For the text-containing cell, return its midpoint in (X, Y) coordinate format. 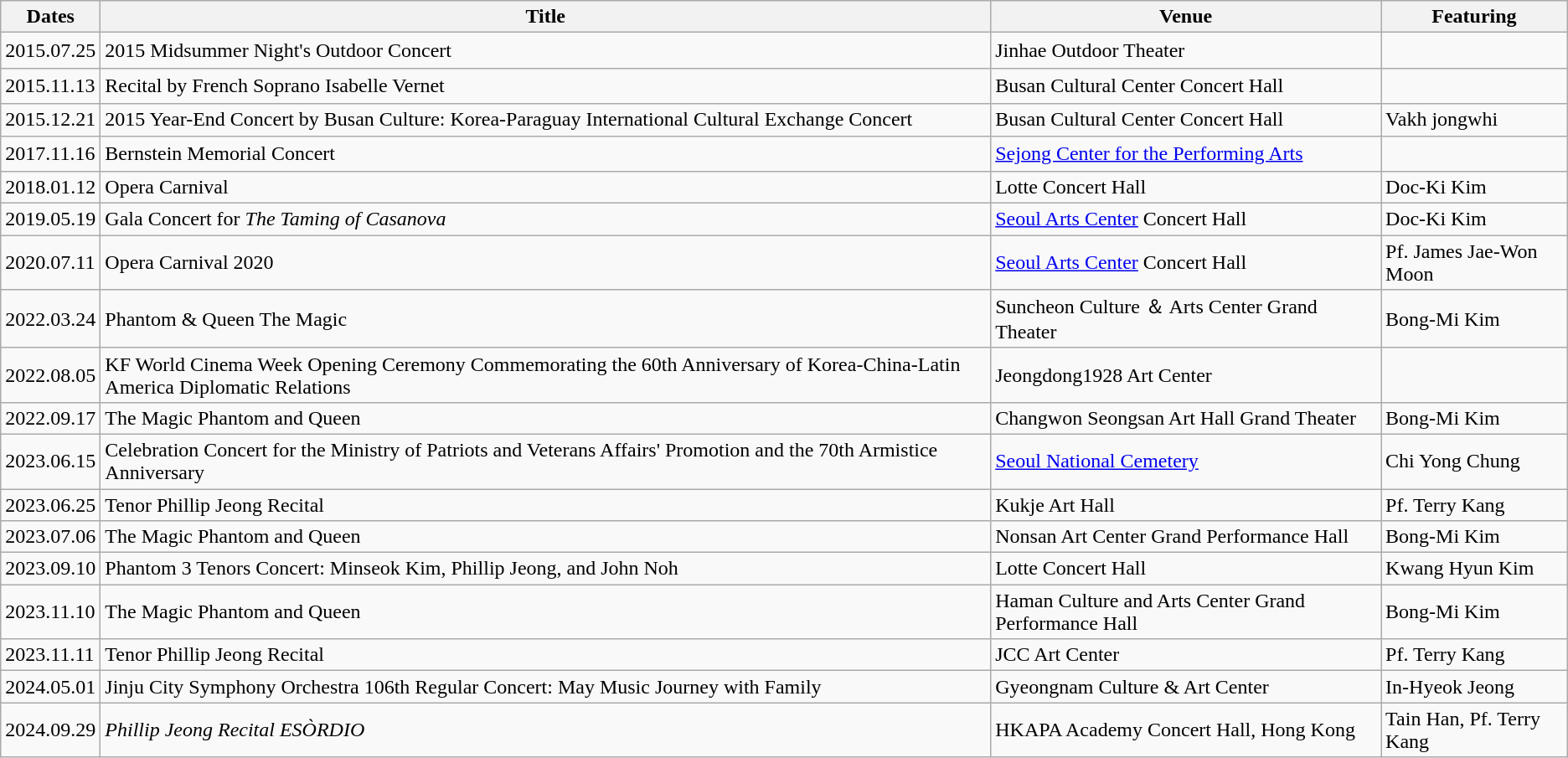
2017.11.16 (50, 154)
Gyeongnam Culture & Art Center (1186, 687)
Celebration Concert for the Ministry of Patriots and Veterans Affairs' Promotion and the 70th Armistice Anniversary (546, 461)
2015 Year-End Concert by Busan Culture: Korea-Paraguay International Cultural Exchange Concert (546, 120)
Featuring (1474, 17)
Gala Concert for The Taming of Casanova (546, 219)
2023.06.25 (50, 505)
2018.01.12 (50, 188)
HKAPA Academy Concert Hall, Hong Kong (1186, 730)
Title (546, 17)
Phantom 3 Tenors Concert: Minseok Kim, Phillip Jeong, and John Noh (546, 569)
2023.11.10 (50, 611)
2015.11.13 (50, 85)
Phillip Jeong Recital ESÒRDIO (546, 730)
Opera Carnival (546, 188)
Kwang Hyun Kim (1474, 569)
Changwon Seongsan Art Hall Grand Theater (1186, 418)
Recital by French Soprano Isabelle Vernet (546, 85)
KF World Cinema Week Opening Ceremony Commemorating the 60th Anniversary of Korea-China-Latin America Diplomatic Relations (546, 375)
2022.08.05 (50, 375)
2024.05.01 (50, 687)
Bernstein Memorial Concert (546, 154)
2022.09.17 (50, 418)
Tain Han, Pf. Terry Kang (1474, 730)
Opera Carnival 2020 (546, 263)
JCC Art Center (1186, 655)
2023.07.06 (50, 537)
In-Hyeok Jeong (1474, 687)
2019.05.19 (50, 219)
Kukje Art Hall (1186, 505)
2015.07.25 (50, 50)
Haman Culture and Arts Center Grand Performance Hall (1186, 611)
2022.03.24 (50, 319)
Nonsan Art Center Grand Performance Hall (1186, 537)
Chi Yong Chung (1474, 461)
2015.12.21 (50, 120)
Phantom & Queen The Magic (546, 319)
2024.09.29 (50, 730)
Dates (50, 17)
2023.06.15 (50, 461)
Jinju City Symphony Orchestra 106th Regular Concert: May Music Journey with Family (546, 687)
Jinhae Outdoor Theater (1186, 50)
Sejong Center for the Performing Arts (1186, 154)
Venue (1186, 17)
2023.09.10 (50, 569)
2023.11.11 (50, 655)
Vakh jongwhi (1474, 120)
Jeongdong1928 Art Center (1186, 375)
Seoul National Cemetery (1186, 461)
2020.07.11 (50, 263)
Suncheon Culture ＆ Arts Center Grand Theater (1186, 319)
Pf. James Jae-Won Moon (1474, 263)
2015 Midsummer Night's Outdoor Concert (546, 50)
